Locate the cell with the specified text and output its [X, Y] center coordinate. 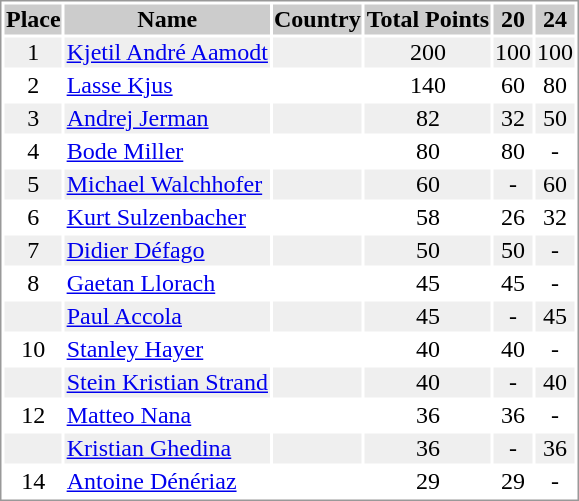
Didier Défago [167, 251]
Stanley Hayer [167, 349]
24 [556, 19]
Antoine Dénériaz [167, 481]
3 [33, 119]
4 [33, 151]
Andrej Jerman [167, 119]
8 [33, 283]
Total Points [428, 19]
200 [428, 53]
5 [33, 185]
82 [428, 119]
2 [33, 85]
Kurt Sulzenbacher [167, 217]
26 [514, 217]
58 [428, 217]
140 [428, 85]
6 [33, 217]
Michael Walchhofer [167, 185]
Country [317, 19]
7 [33, 251]
1 [33, 53]
Paul Accola [167, 317]
Bode Miller [167, 151]
Gaetan Llorach [167, 283]
Matteo Nana [167, 415]
Stein Kristian Strand [167, 383]
14 [33, 481]
Kjetil André Aamodt [167, 53]
20 [514, 19]
10 [33, 349]
Lasse Kjus [167, 85]
Kristian Ghedina [167, 449]
Place [33, 19]
Name [167, 19]
12 [33, 415]
